Scan for the cell matching the given text and deliver its [x, y] coordinate at center. 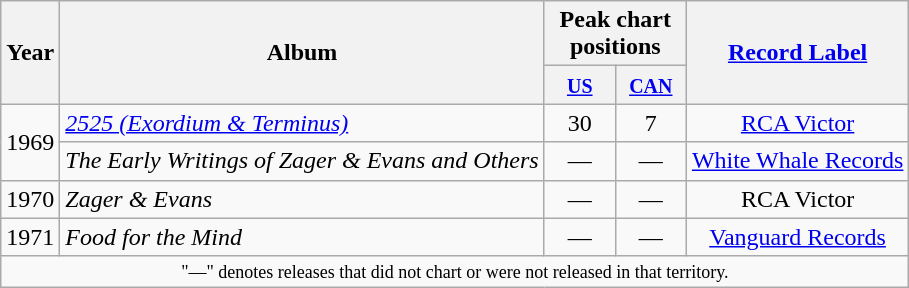
30 [580, 123]
Year [30, 52]
1969 [30, 142]
CAN [650, 85]
"—" denotes releases that did not chart or were not released in that territory. [455, 272]
White Whale Records [798, 161]
Peak chart positions [615, 34]
Food for the Mind [302, 237]
1971 [30, 237]
2525 (Exordium & Terminus) [302, 123]
Zager & Evans [302, 199]
Record Label [798, 52]
7 [650, 123]
1970 [30, 199]
The Early Writings of Zager & Evans and Others [302, 161]
US [580, 85]
Vanguard Records [798, 237]
Album [302, 52]
